Determine the [X, Y] coordinate at the center of the cell enclosing the given text.  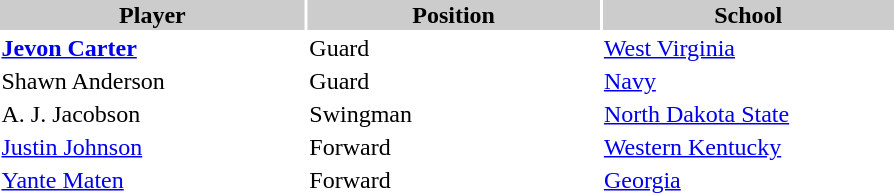
Position [454, 15]
West Virginia [748, 48]
Swingman [454, 114]
Jevon Carter [152, 48]
Navy [748, 81]
Player [152, 15]
Shawn Anderson [152, 81]
A. J. Jacobson [152, 114]
Justin Johnson [152, 147]
Western Kentucky [748, 147]
Forward [454, 147]
North Dakota State [748, 114]
School [748, 15]
